For the text-containing cell, return its midpoint in (x, y) coordinate format. 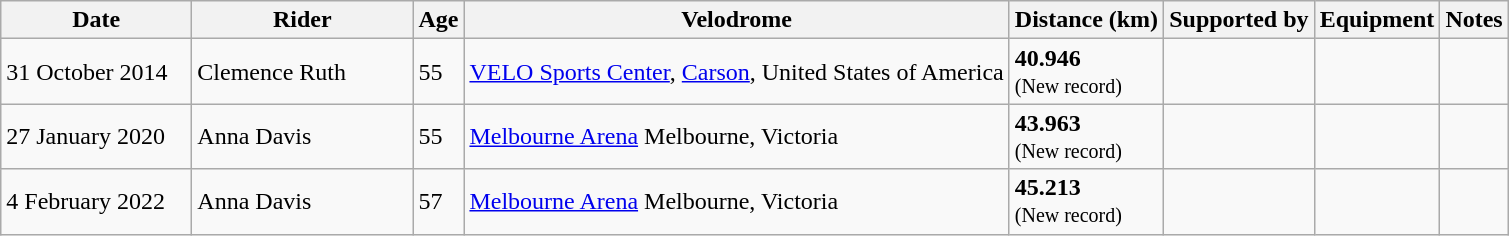
Rider (302, 20)
40.946(New record) (1086, 72)
43.963(New record) (1086, 136)
VELO Sports Center, Carson, United States of America (736, 72)
45.213(New record) (1086, 202)
Distance (km) (1086, 20)
Notes (1474, 20)
57 (438, 202)
Supported by (1239, 20)
Equipment (1377, 20)
31 October 2014 (96, 72)
Velodrome (736, 20)
Date (96, 20)
4 February 2022 (96, 202)
Clemence Ruth (302, 72)
Age (438, 20)
27 January 2020 (96, 136)
